Find where the given text appears and provide that cell's center as [X, Y] coordinate. 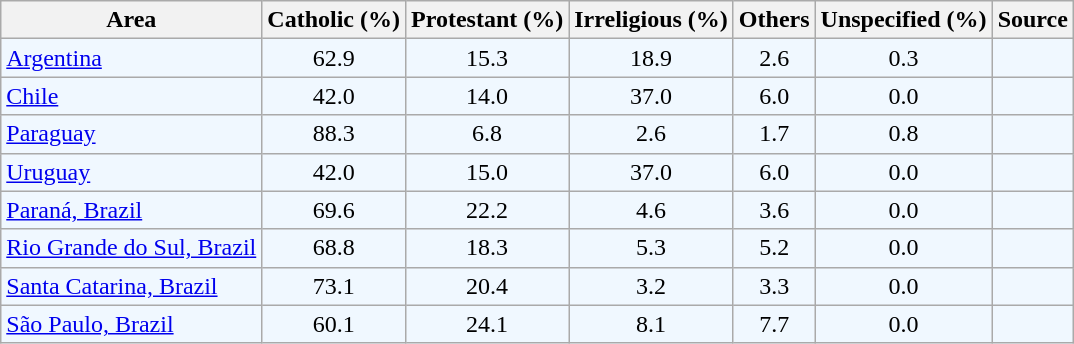
Paraguay [132, 134]
Area [132, 20]
Chile [132, 96]
62.9 [334, 58]
3.6 [774, 210]
Irreligious (%) [652, 20]
Catholic (%) [334, 20]
0.3 [904, 58]
5.2 [774, 248]
1.7 [774, 134]
Unspecified (%) [904, 20]
18.3 [486, 248]
3.3 [774, 286]
Paraná, Brazil [132, 210]
Protestant (%) [486, 20]
8.1 [652, 324]
68.8 [334, 248]
15.3 [486, 58]
Uruguay [132, 172]
15.0 [486, 172]
20.4 [486, 286]
4.6 [652, 210]
5.3 [652, 248]
6.8 [486, 134]
3.2 [652, 286]
60.1 [334, 324]
73.1 [334, 286]
Rio Grande do Sul, Brazil [132, 248]
14.0 [486, 96]
69.6 [334, 210]
São Paulo, Brazil [132, 324]
Source [1032, 20]
88.3 [334, 134]
24.1 [486, 324]
Argentina [132, 58]
Others [774, 20]
0.8 [904, 134]
7.7 [774, 324]
22.2 [486, 210]
Santa Catarina, Brazil [132, 286]
18.9 [652, 58]
